Determine the [X, Y] coordinate at the center of the cell enclosing the given text.  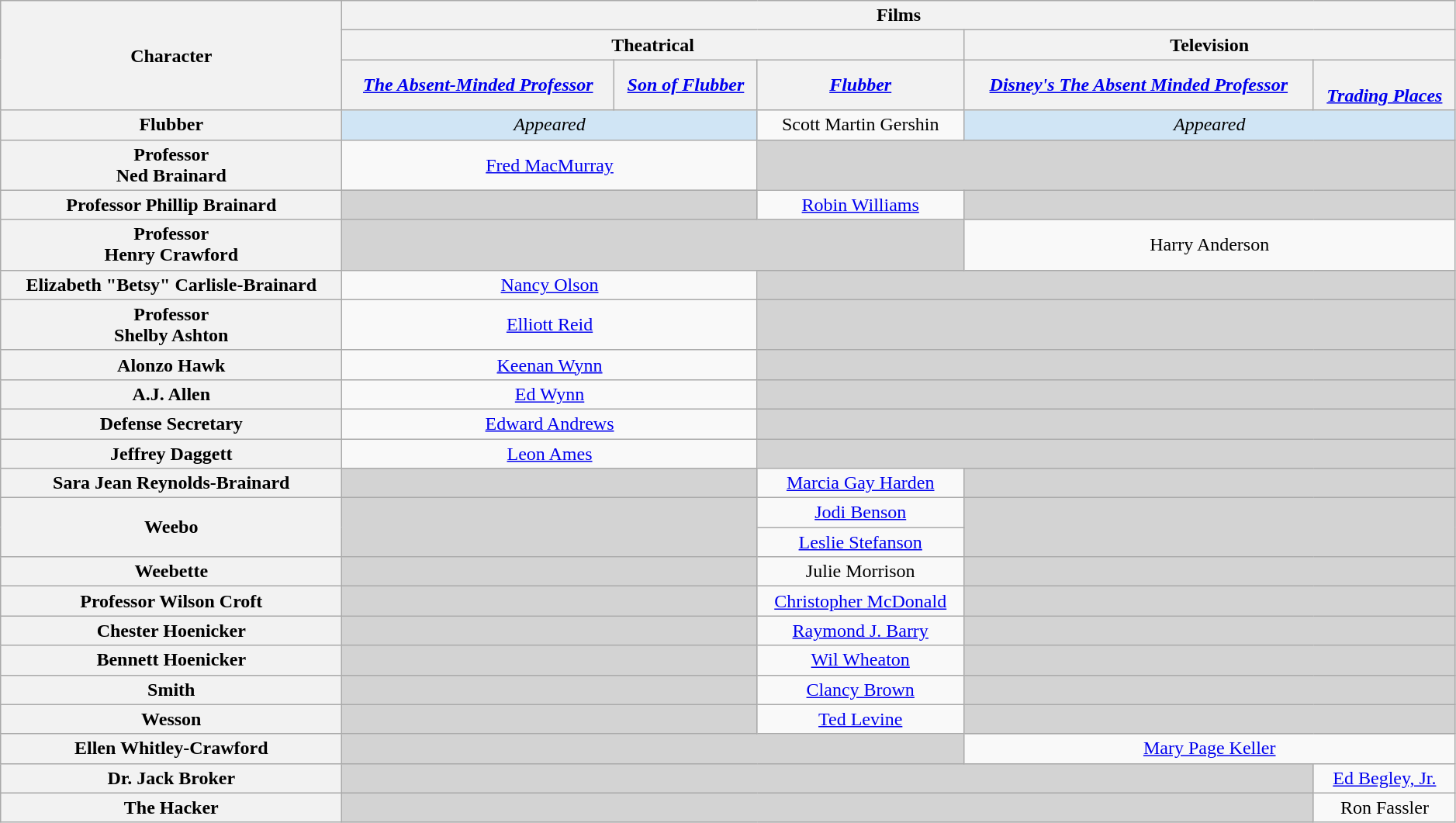
Theatrical [653, 45]
Character [171, 56]
Marcia Gay Harden [860, 483]
Professor Phillip Brainard [171, 205]
ProfessorNed Brainard [171, 164]
Fred MacMurray [549, 164]
Defense Secretary [171, 424]
Wil Wheaton [860, 660]
The Hacker [171, 807]
Ed Begley, Jr. [1384, 778]
Trading Places [1384, 85]
Jeffrey Daggett [171, 454]
Television [1209, 45]
Films [898, 16]
A.J. Allen [171, 394]
Bennett Hoenicker [171, 660]
Jodi Benson [860, 513]
Sara Jean Reynolds-Brainard [171, 483]
Mary Page Keller [1209, 749]
Alonzo Hawk [171, 365]
Ron Fassler [1384, 807]
Ellen Whitley-Crawford [171, 749]
Smith [171, 690]
Elliott Reid [549, 324]
Edward Andrews [549, 424]
Scott Martin Gershin [860, 125]
Dr. Jack Broker [171, 778]
Wesson [171, 719]
ProfessorHenry Crawford [171, 245]
Clancy Brown [860, 690]
Raymond J. Barry [860, 631]
Weebette [171, 572]
Chester Hoenicker [171, 631]
Nancy Olson [549, 285]
Keenan Wynn [549, 365]
Son of Flubber [686, 85]
Ed Wynn [549, 394]
Elizabeth "Betsy" Carlisle-Brainard [171, 285]
Julie Morrison [860, 572]
Professor Wilson Croft [171, 601]
The Absent-Minded Professor [478, 85]
Weebo [171, 527]
Ted Levine [860, 719]
Harry Anderson [1209, 245]
Leslie Stefanson [860, 542]
Leon Ames [549, 454]
Christopher McDonald [860, 601]
ProfessorShelby Ashton [171, 324]
Robin Williams [860, 205]
Disney's The Absent Minded Professor [1139, 85]
